Detect which cell encompasses the target text, then output its [X, Y] center coordinate. 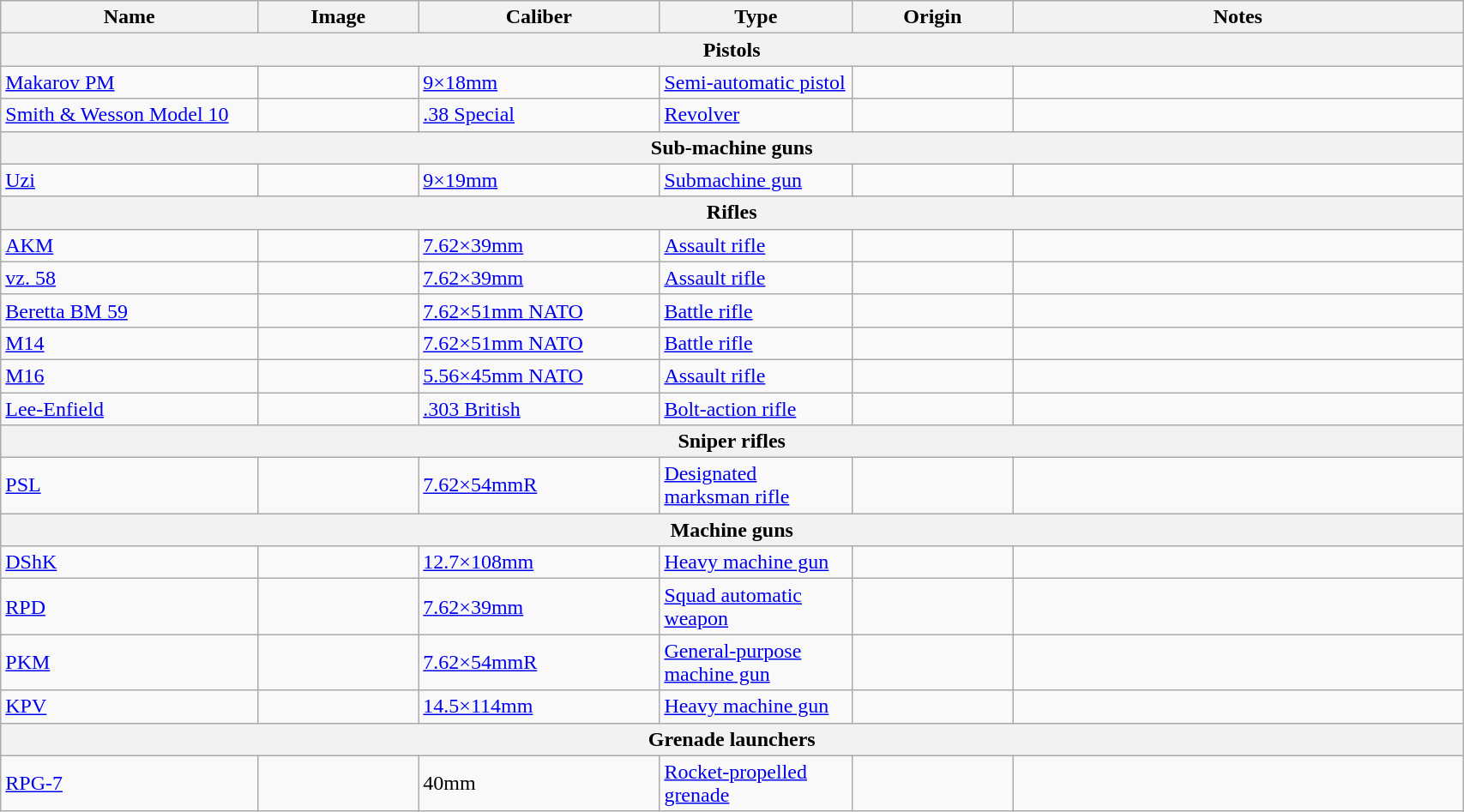
Caliber [539, 17]
Machine guns [732, 530]
M14 [130, 343]
9×18mm [539, 82]
5.56×45mm NATO [539, 376]
Notes [1238, 17]
Beretta BM 59 [130, 310]
DShK [130, 562]
Name [130, 17]
12.7×108mm [539, 562]
Makarov PM [130, 82]
Rifles [732, 213]
Bolt-action rifle [756, 409]
Uzi [130, 180]
AKM [130, 245]
Grenade launchers [732, 739]
14.5×114mm [539, 707]
9×19mm [539, 180]
Revolver [756, 115]
Designated marksman rifle [756, 485]
PKM [130, 662]
vz. 58 [130, 278]
Smith & Wesson Model 10 [130, 115]
General-purpose machine gun [756, 662]
Origin [933, 17]
KPV [130, 707]
Sniper rifles [732, 442]
Rocket-propelled grenade [756, 784]
Pistols [732, 50]
Sub-machine guns [732, 147]
Submachine gun [756, 180]
Type [756, 17]
Semi-automatic pistol [756, 82]
PSL [130, 485]
Lee-Enfield [130, 409]
.303 British [539, 409]
RPG-7 [130, 784]
RPD [130, 607]
.38 Special [539, 115]
Image [338, 17]
Squad automatic weapon [756, 607]
M16 [130, 376]
40mm [539, 784]
